Pinpoint the cell where the given text exists, returning its (x, y) midpoint coordinate. 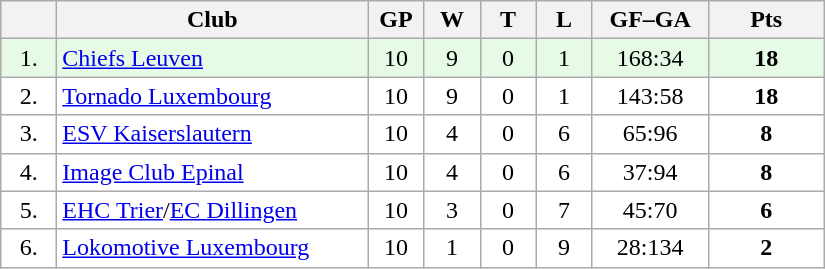
6. (29, 248)
Club (212, 20)
3 (452, 210)
2 (766, 248)
168:34 (650, 58)
2. (29, 96)
5. (29, 210)
4. (29, 172)
Pts (766, 20)
Image Club Epinal (212, 172)
28:134 (650, 248)
W (452, 20)
65:96 (650, 134)
45:70 (650, 210)
GF–GA (650, 20)
37:94 (650, 172)
1. (29, 58)
143:58 (650, 96)
GP (396, 20)
Lokomotive Luxembourg (212, 248)
3. (29, 134)
Chiefs Leuven (212, 58)
T (508, 20)
EHC Trier/EC Dillingen (212, 210)
L (564, 20)
ESV Kaiserslautern (212, 134)
7 (564, 210)
Tornado Luxembourg (212, 96)
